Extract the (X, Y) coordinate from the center of the cell holding the provided text.  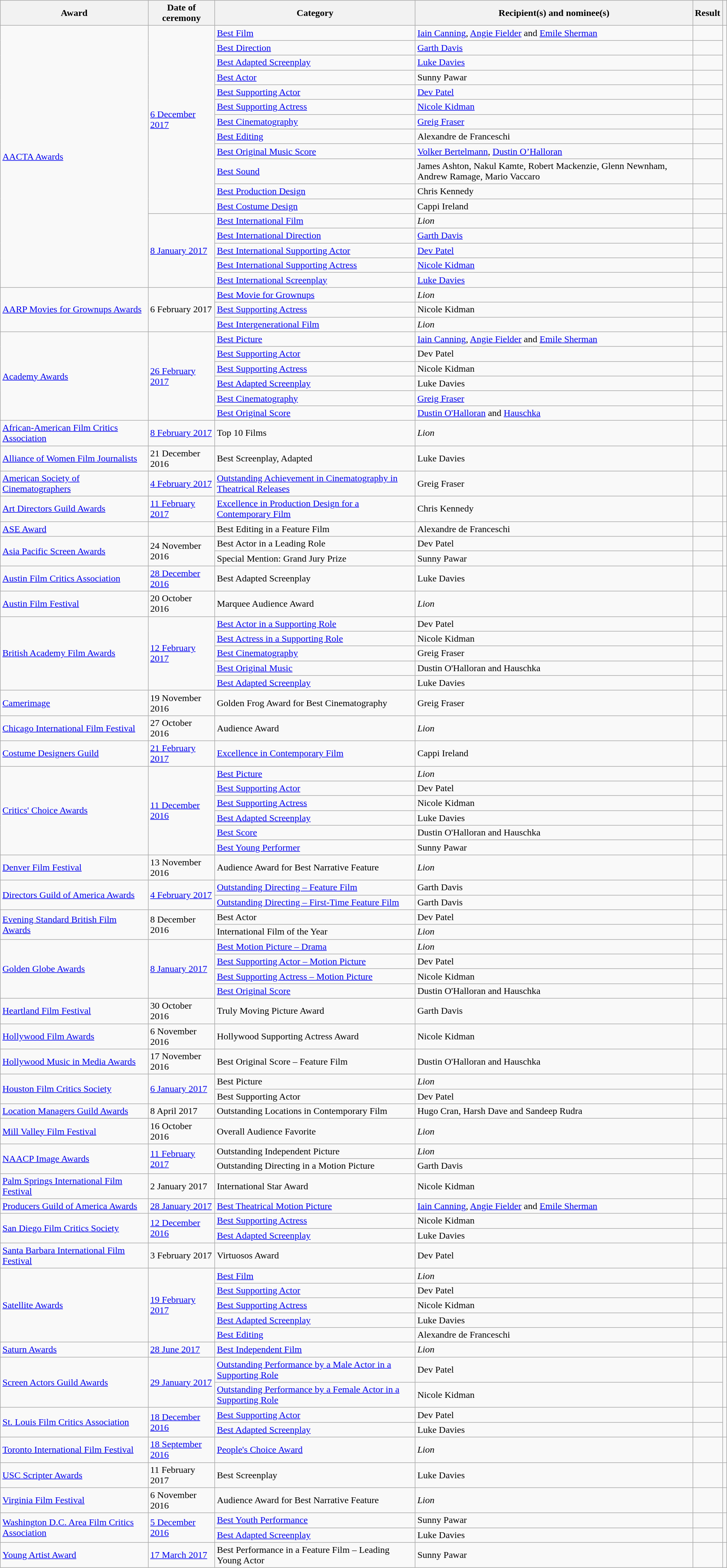
Art Directors Guild Awards (75, 509)
Excellence in Production Design for a Contemporary Film (315, 509)
Alliance of Women Film Journalists (75, 458)
Best Direction (315, 48)
Best International Supporting Actress (315, 265)
Best International Film (315, 221)
Toronto International Film Festival (75, 1450)
Marquee Audience Award (315, 604)
St. Louis Film Critics Association (75, 1422)
Virginia Film Festival (75, 1500)
Hugo Cran, Harsh Dave and Sandeep Rudra (554, 1111)
19 February 2017 (181, 1305)
17 November 2016 (181, 1062)
Hollywood Supporting Actress Award (315, 1036)
Denver Film Festival (75, 868)
30 October 2016 (181, 1011)
21 December 2016 (181, 458)
21 February 2017 (181, 754)
Best Original Music (315, 668)
12 December 2016 (181, 1228)
Best Motion Picture – Drama (315, 947)
Santa Barbara International Film Festival (75, 1255)
24 November 2016 (181, 551)
Outstanding Performance by a Male Actor in a Supporting Role (315, 1370)
American Society of Cinematographers (75, 484)
Top 10 Films (315, 433)
Outstanding Performance by a Female Actor in a Supporting Role (315, 1395)
8 February 2017 (181, 433)
Chicago International Film Festival (75, 728)
Best International Direction (315, 236)
Volker Bertelmann, Dustin O’Halloran (554, 151)
Outstanding Directing – Feature Film (315, 888)
Camerimage (75, 703)
People's Choice Award (315, 1450)
Academy Awards (75, 376)
Audience Award (315, 728)
Best Theatrical Motion Picture (315, 1206)
8 April 2017 (181, 1111)
Best Intergenerational Film (315, 324)
NAACP Image Awards (75, 1159)
Result (708, 13)
Best Supporting Actor – Motion Picture (315, 961)
6 December 2017 (181, 120)
18 September 2016 (181, 1450)
African-American Film Critics Association (75, 433)
28 January 2017 (181, 1206)
18 December 2016 (181, 1422)
Austin Film Critics Association (75, 579)
12 February 2017 (181, 653)
Outstanding Directing in a Motion Picture (315, 1166)
Golden Frog Award for Best Cinematography (315, 703)
6 February 2017 (181, 310)
28 December 2016 (181, 579)
Best Independent Film (315, 1350)
Best Editing in a Feature Film (315, 529)
Evening Standard British Film Awards (75, 924)
International Star Award (315, 1186)
International Film of the Year (315, 932)
Houston Film Critics Society (75, 1089)
AARP Movies for Grownups Awards (75, 310)
Mill Valley Film Festival (75, 1131)
Best Actor in a Supporting Role (315, 624)
17 March 2017 (181, 1555)
USC Scripter Awards (75, 1475)
Virtuosos Award (315, 1255)
26 February 2017 (181, 376)
Directors Guild of America Awards (75, 895)
Best Screenplay (315, 1475)
Special Mention: Grand Jury Prize (315, 559)
Date of ceremony (181, 13)
Excellence in Contemporary Film (315, 754)
Best Actor in a Leading Role (315, 544)
Saturn Awards (75, 1350)
19 November 2016 (181, 703)
Category (315, 13)
Hollywood Film Awards (75, 1036)
Screen Actors Guild Awards (75, 1382)
Truly Moving Picture Award (315, 1011)
Best Score (315, 833)
San Diego Film Critics Society (75, 1228)
Recipient(s) and nominee(s) (554, 13)
Outstanding Directing – First-Time Feature Film (315, 902)
Outstanding Locations in Contemporary Film (315, 1111)
Washington D.C. Area Film Critics Association (75, 1528)
Best Performance in a Feature Film – Leading Young Actor (315, 1555)
Satellite Awards (75, 1305)
Heartland Film Festival (75, 1011)
3 February 2017 (181, 1255)
Outstanding Achievement in Cinematography in Theatrical Releases (315, 484)
Best Original Music Score (315, 151)
16 October 2016 (181, 1131)
5 December 2016 (181, 1528)
Palm Springs International Film Festival (75, 1186)
AACTA Awards (75, 157)
Best Original Score – Feature Film (315, 1062)
Location Managers Guild Awards (75, 1111)
Best Young Performer (315, 848)
Best Youth Performance (315, 1520)
8 December 2016 (181, 924)
ASE Award (75, 529)
James Ashton, Nakul Kamte, Robert Mackenzie, Glenn Newnham, Andrew Ramage, Mario Vaccaro (554, 171)
Critics' Choice Awards (75, 810)
2 January 2017 (181, 1186)
Best Screenplay, Adapted (315, 458)
20 October 2016 (181, 604)
Outstanding Independent Picture (315, 1151)
Best Sound (315, 171)
Award (75, 13)
28 June 2017 (181, 1350)
Young Artist Award (75, 1555)
Best Supporting Actress – Motion Picture (315, 976)
Best Actress in a Supporting Role (315, 639)
11 December 2016 (181, 810)
British Academy Film Awards (75, 653)
29 January 2017 (181, 1382)
Asia Pacific Screen Awards (75, 551)
Best Production Design (315, 191)
Producers Guild of America Awards (75, 1206)
Best International Supporting Actor (315, 251)
Austin Film Festival (75, 604)
Costume Designers Guild (75, 754)
27 October 2016 (181, 728)
13 November 2016 (181, 868)
Best Movie for Grownups (315, 295)
Best Costume Design (315, 206)
6 January 2017 (181, 1089)
Overall Audience Favorite (315, 1131)
Best International Screenplay (315, 280)
Hollywood Music in Media Awards (75, 1062)
Golden Globe Awards (75, 969)
